From the cell containing the given text, extract its center point as [x, y] coordinate. 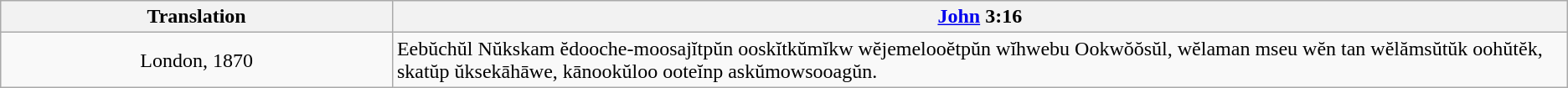
Translation [197, 17]
John 3:16 [980, 17]
London, 1870 [197, 60]
